Scan for the cell matching the given text and deliver its (X, Y) coordinate at center. 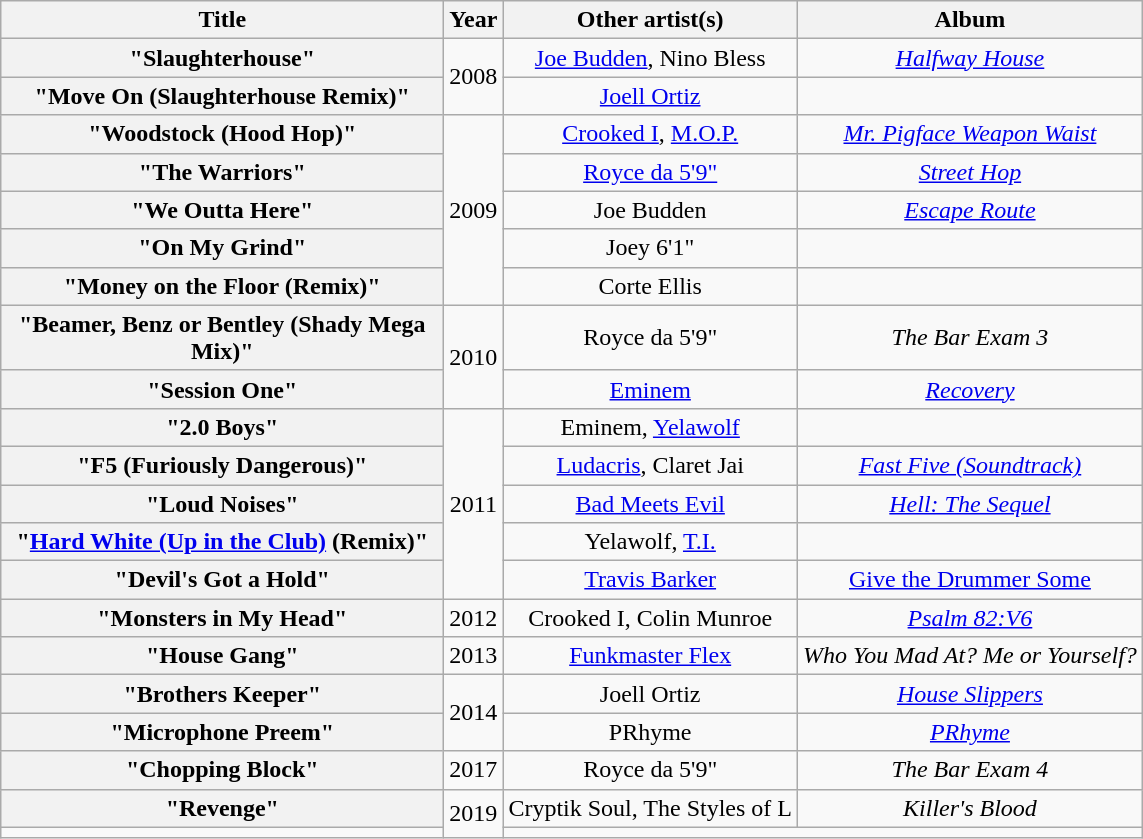
Joe Budden (650, 210)
2010 (474, 356)
Joey 6'1" (650, 248)
Eminem, Yelawolf (650, 427)
"Woodstock (Hood Hop)" (222, 134)
"Brothers Keeper" (222, 694)
Give the Drummer Some (970, 580)
Corte Ellis (650, 286)
2019 (474, 814)
2011 (474, 503)
House Slippers (970, 694)
"We Outta Here" (222, 210)
Yelawolf, T.I. (650, 542)
Travis Barker (650, 580)
Other artist(s) (650, 20)
Hell: The Sequel (970, 503)
"2.0 Boys" (222, 427)
Eminem (650, 389)
"Session One" (222, 389)
Year (474, 20)
"Monsters in My Head" (222, 618)
"Revenge" (222, 808)
Crooked I, Colin Munroe (650, 618)
Funkmaster Flex (650, 656)
Crooked I, M.O.P. (650, 134)
2017 (474, 770)
"Microphone Preem" (222, 732)
Recovery (970, 389)
"F5 (Furiously Dangerous)" (222, 465)
Title (222, 20)
Mr. Pigface Weapon Waist (970, 134)
"Loud Noises" (222, 503)
Bad Meets Evil (650, 503)
2009 (474, 210)
Album (970, 20)
"On My Grind" (222, 248)
Fast Five (Soundtrack) (970, 465)
The Bar Exam 4 (970, 770)
"The Warriors" (222, 172)
"Move On (Slaughterhouse Remix)" (222, 96)
The Bar Exam 3 (970, 338)
Who You Mad At? Me or Yourself? (970, 656)
"Beamer, Benz or Bentley (Shady Mega Mix)" (222, 338)
Halfway House (970, 58)
Psalm 82:V6 (970, 618)
Joe Budden, Nino Bless (650, 58)
Cryptik Soul, The Styles of L (650, 808)
Street Hop (970, 172)
2014 (474, 713)
2008 (474, 77)
Escape Route (970, 210)
"Devil's Got a Hold" (222, 580)
Ludacris, Claret Jai (650, 465)
"Slaughterhouse" (222, 58)
"Money on the Floor (Remix)" (222, 286)
2013 (474, 656)
"Hard White (Up in the Club) (Remix)" (222, 542)
"House Gang" (222, 656)
2012 (474, 618)
Killer's Blood (970, 808)
"Chopping Block" (222, 770)
